Pinpoint the cell where the given text exists, returning its [x, y] midpoint coordinate. 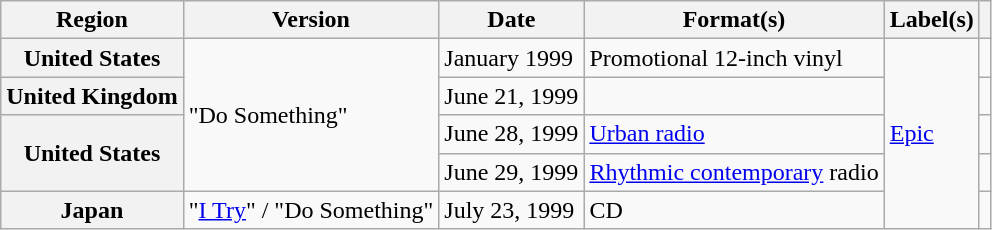
CD [734, 210]
July 23, 1999 [512, 210]
June 29, 1999 [512, 172]
"I Try" / "Do Something" [311, 210]
Region [92, 20]
Version [311, 20]
"Do Something" [311, 115]
Rhythmic contemporary radio [734, 172]
Japan [92, 210]
January 1999 [512, 58]
Epic [932, 134]
Format(s) [734, 20]
Promotional 12-inch vinyl [734, 58]
Date [512, 20]
Label(s) [932, 20]
United Kingdom [92, 96]
June 21, 1999 [512, 96]
June 28, 1999 [512, 134]
Urban radio [734, 134]
